Locate the cell with the specified text and output its (x, y) center coordinate. 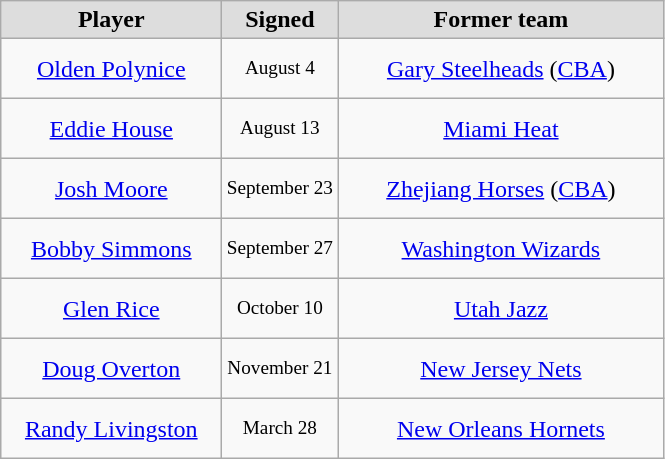
Olden Polynice (112, 69)
Bobby Simmons (112, 249)
September 27 (280, 249)
Josh Moore (112, 189)
November 21 (280, 369)
Doug Overton (112, 369)
Zhejiang Horses (CBA) (501, 189)
Utah Jazz (501, 309)
September 23 (280, 189)
New Orleans Hornets (501, 429)
Former team (501, 20)
New Jersey Nets (501, 369)
Miami Heat (501, 129)
March 28 (280, 429)
Glen Rice (112, 309)
October 10 (280, 309)
Signed (280, 20)
Eddie House (112, 129)
Player (112, 20)
Randy Livingston (112, 429)
August 13 (280, 129)
Washington Wizards (501, 249)
Gary Steelheads (CBA) (501, 69)
August 4 (280, 69)
